Return [x, y] of the center of cell containing provided text 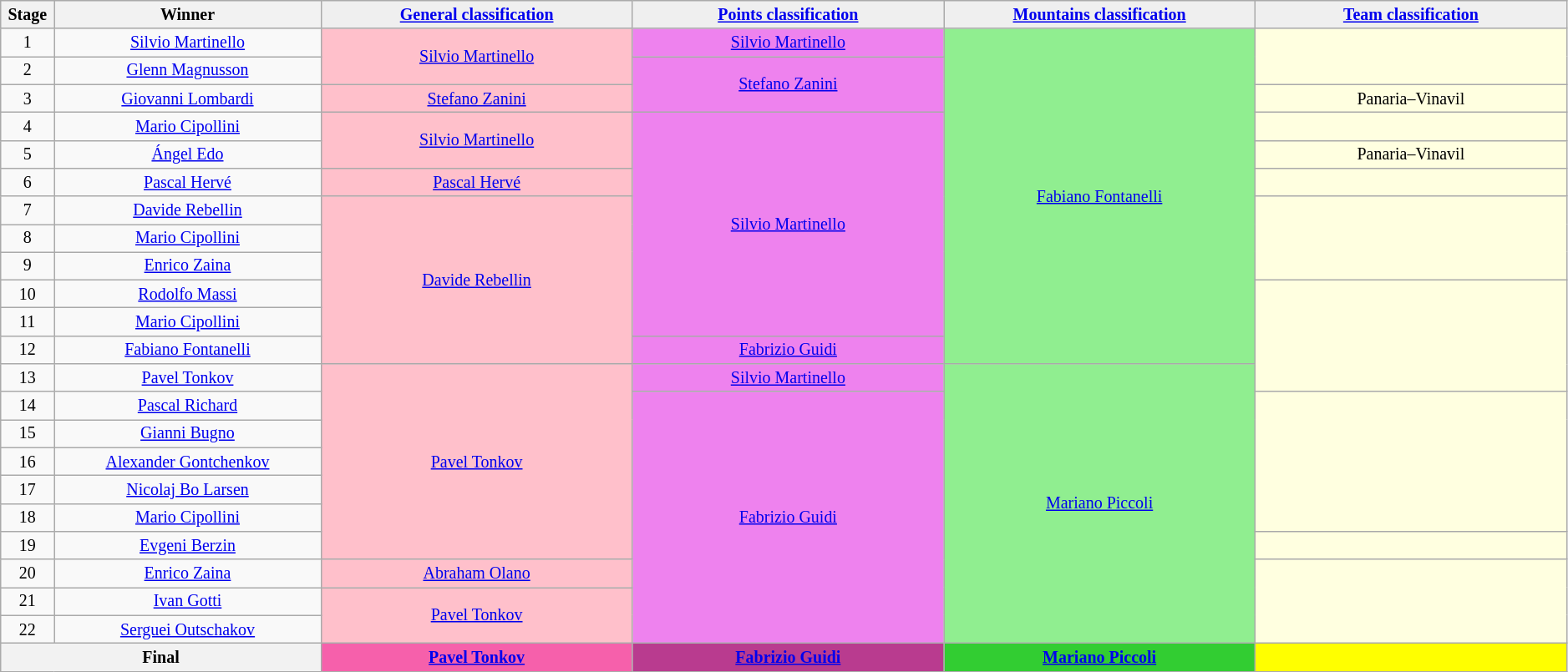
2 [28, 70]
Pascal Richard [187, 406]
Glenn Magnusson [187, 70]
Ángel Edo [187, 154]
Serguei Outschakov [187, 629]
20 [28, 573]
Alexander Gontchenkov [187, 462]
9 [28, 265]
10 [28, 294]
15 [28, 434]
13 [28, 377]
18 [28, 518]
4 [28, 127]
17 [28, 489]
Final [160, 658]
12 [28, 351]
Abraham Olano [476, 573]
14 [28, 406]
Ivan Gotti [187, 601]
19 [28, 546]
11 [28, 322]
3 [28, 99]
22 [28, 629]
16 [28, 462]
6 [28, 182]
Team classification [1410, 15]
5 [28, 154]
Mountains classification [1099, 15]
8 [28, 239]
7 [28, 210]
General classification [476, 15]
Rodolfo Massi [187, 294]
21 [28, 601]
Giovanni Lombardi [187, 99]
Stage [28, 15]
Winner [187, 15]
Points classification [789, 15]
Nicolaj Bo Larsen [187, 489]
Gianni Bugno [187, 434]
Evgeni Berzin [187, 546]
1 [28, 43]
